Detect which cell encompasses the target text, then output its [x, y] center coordinate. 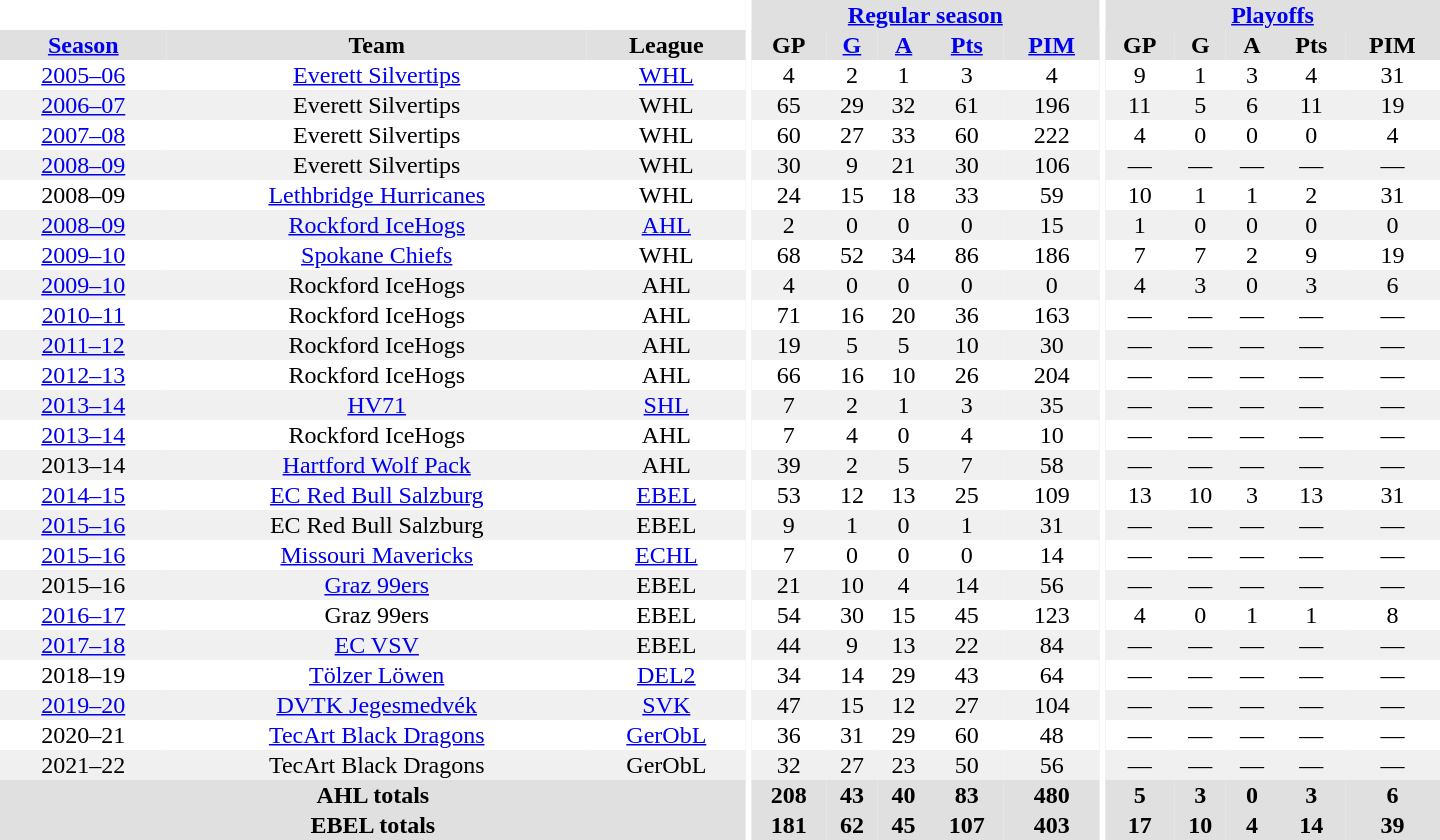
Spokane Chiefs [377, 255]
53 [788, 495]
84 [1052, 645]
Lethbridge Hurricanes [377, 195]
20 [904, 315]
League [666, 45]
50 [966, 765]
26 [966, 375]
208 [788, 795]
22 [966, 645]
66 [788, 375]
107 [966, 825]
204 [1052, 375]
186 [1052, 255]
Regular season [925, 15]
2014–15 [84, 495]
23 [904, 765]
86 [966, 255]
196 [1052, 105]
2018–19 [84, 675]
2020–21 [84, 735]
SVK [666, 705]
35 [1052, 405]
68 [788, 255]
2006–07 [84, 105]
2016–17 [84, 615]
Season [84, 45]
ECHL [666, 555]
83 [966, 795]
480 [1052, 795]
24 [788, 195]
62 [852, 825]
58 [1052, 465]
54 [788, 615]
64 [1052, 675]
8 [1392, 615]
181 [788, 825]
Tölzer Löwen [377, 675]
48 [1052, 735]
52 [852, 255]
Team [377, 45]
Playoffs [1272, 15]
Missouri Mavericks [377, 555]
2017–18 [84, 645]
DVTK Jegesmedvék [377, 705]
SHL [666, 405]
2007–08 [84, 135]
2005–06 [84, 75]
2010–11 [84, 315]
59 [1052, 195]
222 [1052, 135]
40 [904, 795]
Hartford Wolf Pack [377, 465]
109 [1052, 495]
71 [788, 315]
17 [1140, 825]
25 [966, 495]
2012–13 [84, 375]
106 [1052, 165]
44 [788, 645]
EC VSV [377, 645]
HV71 [377, 405]
47 [788, 705]
2019–20 [84, 705]
AHL totals [373, 795]
DEL2 [666, 675]
61 [966, 105]
104 [1052, 705]
65 [788, 105]
EBEL totals [373, 825]
18 [904, 195]
2011–12 [84, 345]
2021–22 [84, 765]
163 [1052, 315]
123 [1052, 615]
403 [1052, 825]
